Find where the given text appears and provide that cell's center as [x, y] coordinate. 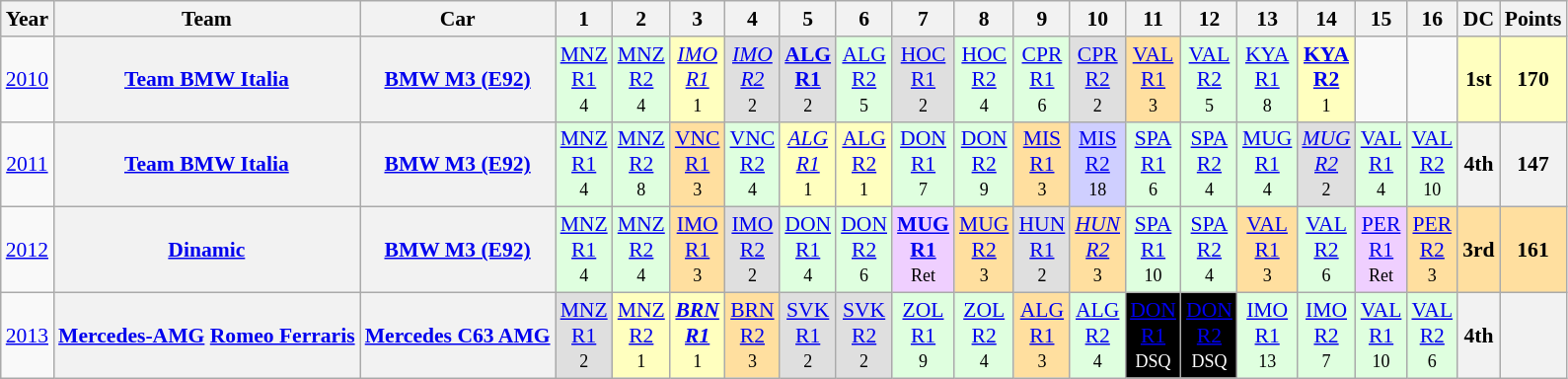
Year [28, 19]
HOCR24 [985, 79]
HUNR12 [1042, 251]
6 [864, 19]
KYAR21 [1326, 79]
DC [1478, 19]
MUGR23 [985, 251]
147 [1533, 164]
170 [1533, 79]
ALGR24 [1097, 336]
MNZR28 [641, 164]
ALGR11 [807, 164]
HOCR12 [924, 79]
BRNR11 [698, 336]
MUGR1Ret [924, 251]
HUNR23 [1097, 251]
VALR2 10 [1432, 164]
16 [1432, 19]
ALGR25 [864, 79]
KYAR18 [1267, 79]
2010 [28, 79]
PERR23 [1432, 251]
4 [753, 19]
DONR1DSQ [1153, 336]
14 [1326, 19]
Mercedes C63 AMG [458, 336]
2 [641, 19]
VNCR24 [753, 164]
ZOLR19 [924, 336]
5 [807, 19]
1 [584, 19]
ALGR13 [1042, 336]
MUGR14 [1267, 164]
CPRR22 [1097, 79]
DONR17 [924, 164]
Car [458, 19]
MISR13 [1042, 164]
Dinamic [207, 251]
161 [1533, 251]
DONR2DSQ [1210, 336]
3 [698, 19]
13 [1267, 19]
DONR26 [864, 251]
ZOLR24 [985, 336]
Team [207, 19]
DONR14 [807, 251]
IMOR113 [1267, 336]
ALGR21 [864, 164]
7 [924, 19]
VALR1 4 [1381, 164]
VALR25 [1210, 79]
SVKR22 [864, 336]
10 [1097, 19]
BRNR23 [753, 336]
CPRR16 [1042, 79]
2012 [28, 251]
VNCR13 [698, 164]
SVKR12 [807, 336]
2013 [28, 336]
ALGR12 [807, 79]
11 [1153, 19]
Points [1533, 19]
8 [985, 19]
PERR1Ret [1381, 251]
MUGR22 [1326, 164]
Mercedes-AMG Romeo Ferraris [207, 336]
SPAR16 [1153, 164]
MISR218 [1097, 164]
9 [1042, 19]
VALR110 [1381, 336]
1st [1478, 79]
SPAR110 [1153, 251]
15 [1381, 19]
MNZR12 [584, 336]
MNZR21 [641, 336]
IMOR27 [1326, 336]
2011 [28, 164]
DONR29 [985, 164]
IMOR13 [698, 251]
3rd [1478, 251]
12 [1210, 19]
IMOR11 [698, 79]
